Capture the cell that displays the provided text and extract its [x, y] central coordinate. 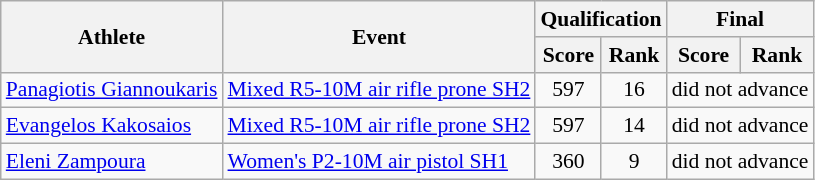
Panagiotis Giannoukaris [112, 90]
Qualification [600, 19]
Women's P2-10M air pistol SH1 [380, 162]
Eleni Zampoura [112, 162]
Athlete [112, 36]
Final [740, 19]
14 [634, 126]
9 [634, 162]
Evangelos Kakosaios [112, 126]
360 [568, 162]
16 [634, 90]
Event [380, 36]
